Identify which cell holds the provided text, then report its (X, Y) central coordinate. 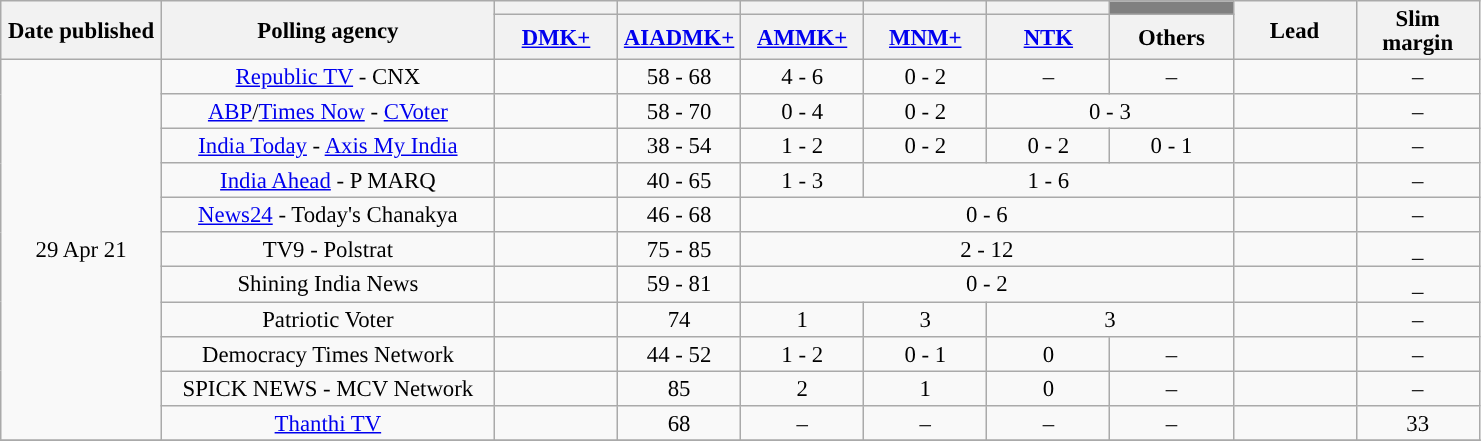
74 (680, 320)
AIADMK+ (680, 38)
Patriotic Voter (328, 320)
Shining India News (328, 284)
0 - 4 (802, 112)
NTK (1048, 38)
DMK+ (556, 38)
India Ahead - P MARQ (328, 180)
46 - 68 (680, 216)
38 - 54 (680, 146)
Thanthi TV (328, 422)
58 - 68 (680, 78)
59 - 81 (680, 284)
TV9 - Polstrat (328, 250)
Republic TV - CNX (328, 78)
Democracy Times Network (328, 354)
85 (680, 388)
1 - 6 (1048, 180)
Date published (82, 30)
Slim margin (1418, 30)
News24 - Today's Chanakya (328, 216)
29 Apr 21 (82, 250)
58 - 70 (680, 112)
75 - 85 (680, 250)
4 - 6 (802, 78)
2 - 12 (987, 250)
MNM+ (926, 38)
1 - 3 (802, 180)
India Today - Axis My India (328, 146)
0 - 6 (987, 216)
Polling agency (328, 30)
2 (802, 388)
68 (680, 422)
0 - 3 (1110, 112)
44 - 52 (680, 354)
AMMK+ (802, 38)
Others (1172, 38)
ABP/Times Now - CVoter (328, 112)
40 - 65 (680, 180)
SPICK NEWS - MCV Network (328, 388)
33 (1418, 422)
Lead (1294, 30)
